Capture the cell that displays the provided text and extract its [X, Y] central coordinate. 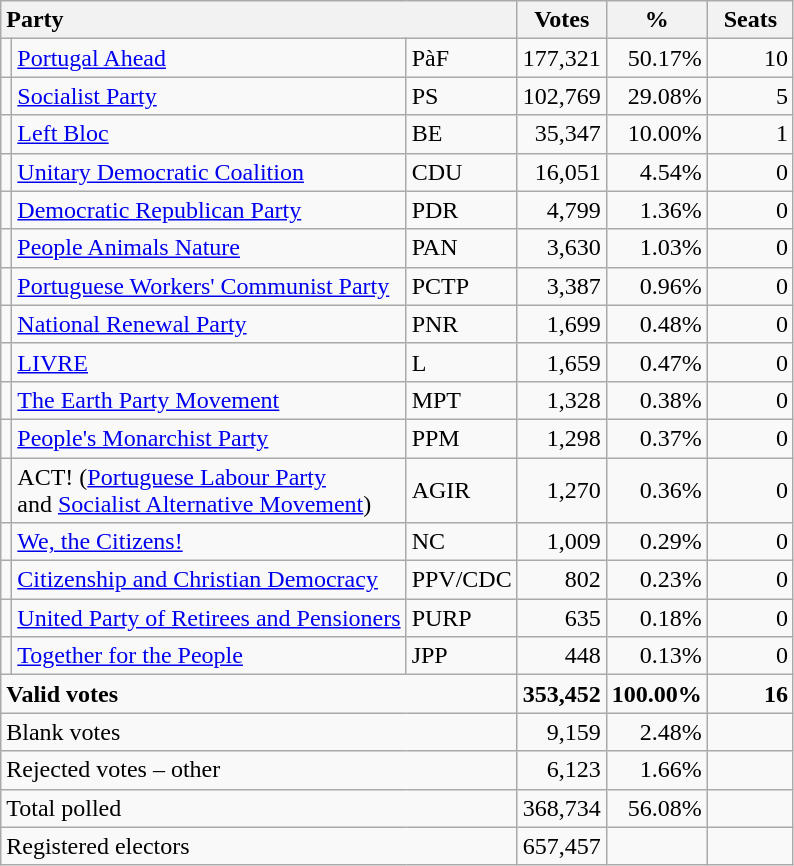
1,659 [562, 362]
PPV/CDC [462, 580]
Registered electors [259, 846]
1.03% [656, 248]
Left Bloc [209, 134]
0.96% [656, 286]
1,270 [562, 490]
0.38% [656, 400]
PDR [462, 210]
368,734 [562, 808]
0.13% [656, 656]
PS [462, 96]
1 [750, 134]
Citizenship and Christian Democracy [209, 580]
9,159 [562, 732]
People's Monarchist Party [209, 438]
177,321 [562, 58]
Party [259, 20]
PPM [462, 438]
0.36% [656, 490]
United Party of Retirees and Pensioners [209, 618]
Socialist Party [209, 96]
Portuguese Workers' Communist Party [209, 286]
100.00% [656, 694]
802 [562, 580]
0.29% [656, 542]
50.17% [656, 58]
1.36% [656, 210]
LIVRE [209, 362]
2.48% [656, 732]
1,009 [562, 542]
CDU [462, 172]
Blank votes [259, 732]
PàF [462, 58]
0.48% [656, 324]
635 [562, 618]
35,347 [562, 134]
% [656, 20]
ACT! (Portuguese Labour Partyand Socialist Alternative Movement) [209, 490]
Together for the People [209, 656]
0.18% [656, 618]
Democratic Republican Party [209, 210]
1.66% [656, 770]
MPT [462, 400]
0.37% [656, 438]
People Animals Nature [209, 248]
1,699 [562, 324]
6,123 [562, 770]
4,799 [562, 210]
4.54% [656, 172]
PCTP [462, 286]
0.23% [656, 580]
29.08% [656, 96]
448 [562, 656]
The Earth Party Movement [209, 400]
NC [462, 542]
0.47% [656, 362]
Seats [750, 20]
1,328 [562, 400]
AGIR [462, 490]
16,051 [562, 172]
3,387 [562, 286]
102,769 [562, 96]
10.00% [656, 134]
Unitary Democratic Coalition [209, 172]
10 [750, 58]
National Renewal Party [209, 324]
Valid votes [259, 694]
We, the Citizens! [209, 542]
16 [750, 694]
56.08% [656, 808]
Rejected votes – other [259, 770]
657,457 [562, 846]
3,630 [562, 248]
5 [750, 96]
1,298 [562, 438]
Votes [562, 20]
Total polled [259, 808]
JPP [462, 656]
PAN [462, 248]
PNR [462, 324]
353,452 [562, 694]
Portugal Ahead [209, 58]
L [462, 362]
BE [462, 134]
PURP [462, 618]
